Scan for the cell matching the given text and deliver its (x, y) coordinate at center. 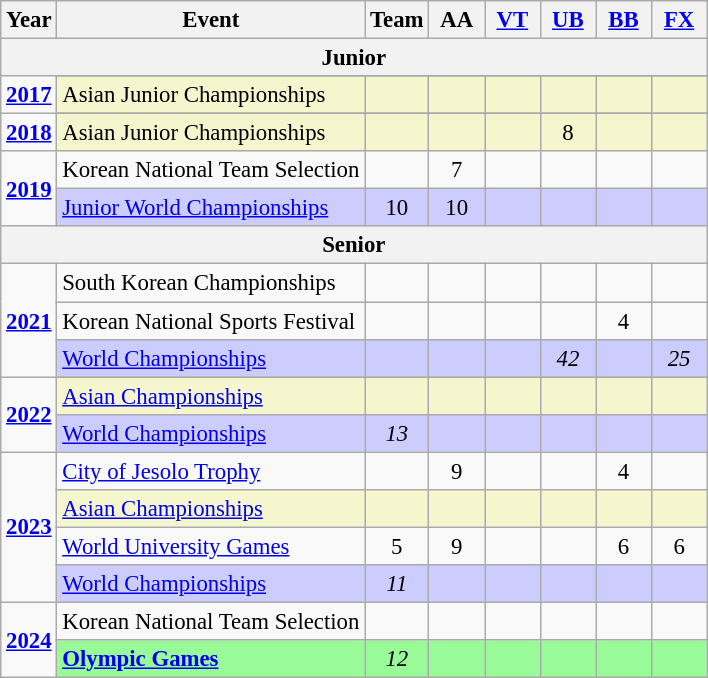
Year (29, 20)
Senior (354, 245)
World University Games (211, 546)
13 (397, 433)
VT (512, 20)
Olympic Games (211, 659)
Team (397, 20)
25 (679, 358)
Korean National Sports Festival (211, 321)
7 (457, 170)
2022 (29, 414)
AA (457, 20)
8 (568, 133)
City of Jesolo Trophy (211, 471)
2019 (29, 188)
BB (624, 20)
Junior World Championships (211, 208)
5 (397, 546)
UB (568, 20)
Event (211, 20)
2023 (29, 527)
South Korean Championships (211, 283)
2017 (29, 95)
2021 (29, 320)
Junior (354, 58)
FX (679, 20)
11 (397, 584)
42 (568, 358)
12 (397, 659)
2024 (29, 640)
2018 (29, 133)
